Return the [x, y] coordinate for the center point of the cell that contains the specified text.  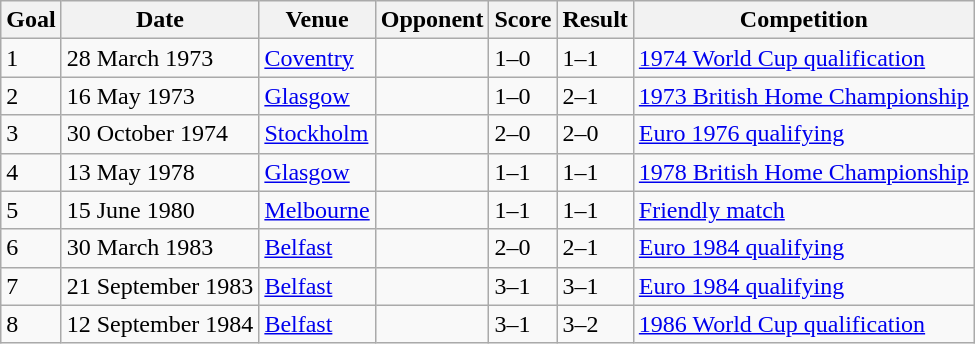
21 September 1983 [160, 286]
5 [31, 210]
3 [31, 134]
1973 British Home Championship [804, 96]
3–2 [595, 324]
Melbourne [317, 210]
16 May 1973 [160, 96]
13 May 1978 [160, 172]
Score [523, 20]
30 March 1983 [160, 248]
Competition [804, 20]
8 [31, 324]
Date [160, 20]
Venue [317, 20]
7 [31, 286]
1978 British Home Championship [804, 172]
Euro 1976 qualifying [804, 134]
1986 World Cup qualification [804, 324]
4 [31, 172]
Coventry [317, 58]
Goal [31, 20]
1 [31, 58]
Stockholm [317, 134]
6 [31, 248]
1974 World Cup qualification [804, 58]
12 September 1984 [160, 324]
Friendly match [804, 210]
30 October 1974 [160, 134]
Result [595, 20]
28 March 1973 [160, 58]
2 [31, 96]
15 June 1980 [160, 210]
Opponent [432, 20]
